Return the (x, y) coordinate for the center point of the cell that contains the specified text.  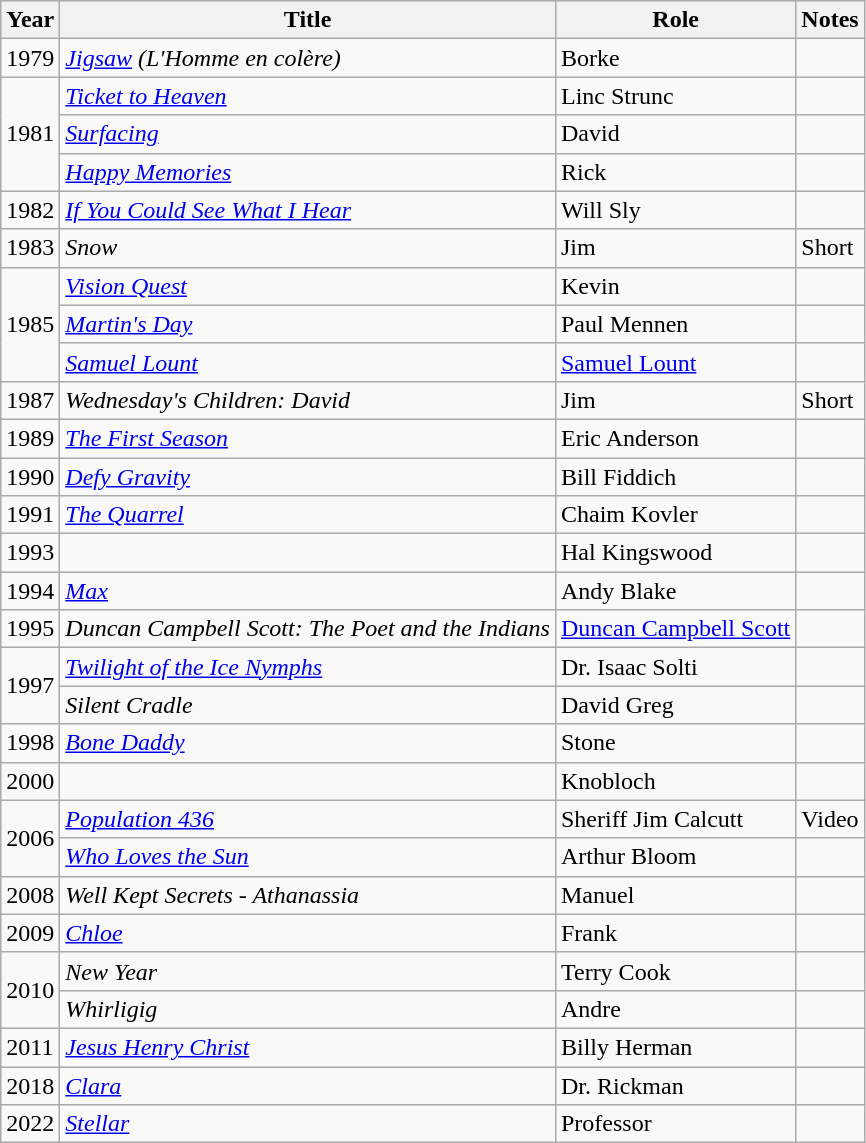
The First Season (308, 438)
Twilight of the Ice Nymphs (308, 667)
Hal Kingswood (675, 553)
Duncan Campbell Scott: The Poet and the Indians (308, 629)
Well Kept Secrets - Athanassia (308, 895)
Bone Daddy (308, 743)
Borke (675, 58)
2009 (30, 933)
1981 (30, 134)
Bill Fiddich (675, 477)
1994 (30, 591)
Rick (675, 172)
Max (308, 591)
Clara (308, 1085)
Chaim Kovler (675, 515)
1979 (30, 58)
Video (830, 819)
Snow (308, 248)
Defy Gravity (308, 477)
Manuel (675, 895)
Happy Memories (308, 172)
Sheriff Jim Calcutt (675, 819)
2011 (30, 1047)
Ticket to Heaven (308, 96)
David (675, 134)
Chloe (308, 933)
1983 (30, 248)
1982 (30, 210)
New Year (308, 971)
Population 436 (308, 819)
Surfacing (308, 134)
1985 (30, 324)
2008 (30, 895)
2018 (30, 1085)
David Greg (675, 705)
Frank (675, 933)
1989 (30, 438)
1991 (30, 515)
2022 (30, 1124)
1993 (30, 553)
Silent Cradle (308, 705)
Stellar (308, 1124)
2006 (30, 838)
Jesus Henry Christ (308, 1047)
Role (675, 20)
Linc Strunc (675, 96)
Duncan Campbell Scott (675, 629)
Martin's Day (308, 324)
1998 (30, 743)
Who Loves the Sun (308, 857)
Knobloch (675, 781)
Dr. Rickman (675, 1085)
2010 (30, 990)
Andy Blake (675, 591)
Stone (675, 743)
1997 (30, 686)
1987 (30, 400)
Andre (675, 1009)
Jigsaw (L'Homme en colère) (308, 58)
1995 (30, 629)
The Quarrel (308, 515)
Arthur Bloom (675, 857)
Vision Quest (308, 286)
Professor (675, 1124)
Billy Herman (675, 1047)
1990 (30, 477)
Terry Cook (675, 971)
2000 (30, 781)
Year (30, 20)
Kevin (675, 286)
Eric Anderson (675, 438)
Will Sly (675, 210)
Whirligig (308, 1009)
Dr. Isaac Solti (675, 667)
If You Could See What I Hear (308, 210)
Notes (830, 20)
Wednesday's Children: David (308, 400)
Paul Mennen (675, 324)
Title (308, 20)
